Extract the (x, y) coordinate from the center of the cell holding the provided text.  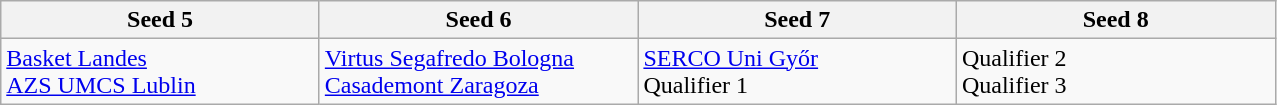
Seed 6 (478, 20)
SERCO Uni Győr Qualifier 1 (798, 72)
Seed 7 (798, 20)
Basket Landes AZS UMCS Lublin (160, 72)
Seed 8 (1116, 20)
Qualifier 2 Qualifier 3 (1116, 72)
Virtus Segafredo Bologna Casademont Zaragoza (478, 72)
Seed 5 (160, 20)
